For the text-containing cell, return its midpoint in [x, y] coordinate format. 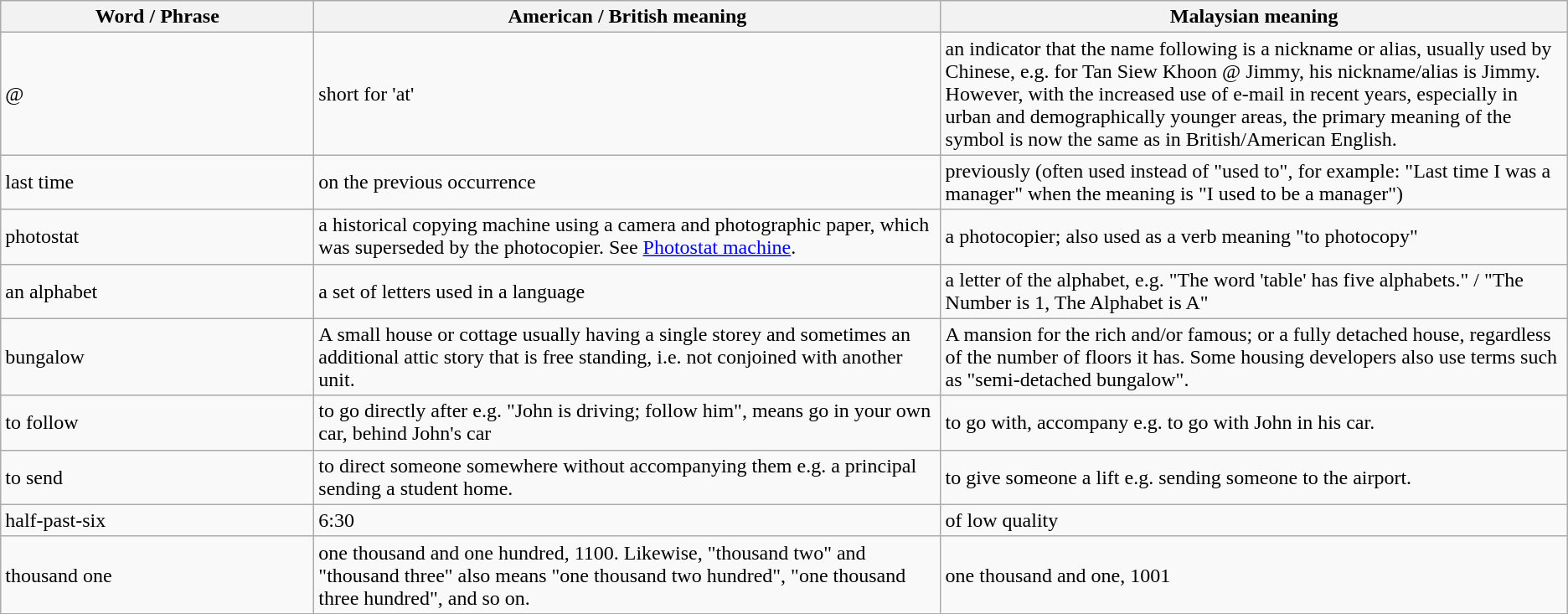
bungalow [157, 357]
an alphabet [157, 292]
one thousand and one, 1001 [1254, 575]
a set of letters used in a language [627, 292]
to give someone a lift e.g. sending someone to the airport. [1254, 477]
a photocopier; also used as a verb meaning "to photocopy" [1254, 236]
of low quality [1254, 520]
to follow [157, 422]
half-past-six [157, 520]
to direct someone somewhere without accompanying them e.g. a principal sending a student home. [627, 477]
American / British meaning [627, 17]
to send [157, 477]
Malaysian meaning [1254, 17]
previously (often used instead of "used to", for example: "Last time I was a manager" when the meaning is "I used to be a manager") [1254, 183]
to go with, accompany e.g. to go with John in his car. [1254, 422]
a historical copying machine using a camera and photographic paper, which was superseded by the photocopier. See Photostat machine. [627, 236]
6:30 [627, 520]
thousand one [157, 575]
short for 'at' [627, 94]
photostat [157, 236]
Word / Phrase [157, 17]
last time [157, 183]
to go directly after e.g. "John is driving; follow him", means go in your own car, behind John's car [627, 422]
on the previous occurrence [627, 183]
@ [157, 94]
a letter of the alphabet, e.g. "The word 'table' has five alphabets." / "The Number is 1, The Alphabet is A" [1254, 292]
